Output the [X, Y] coordinate of the center of the cell containing the given text.  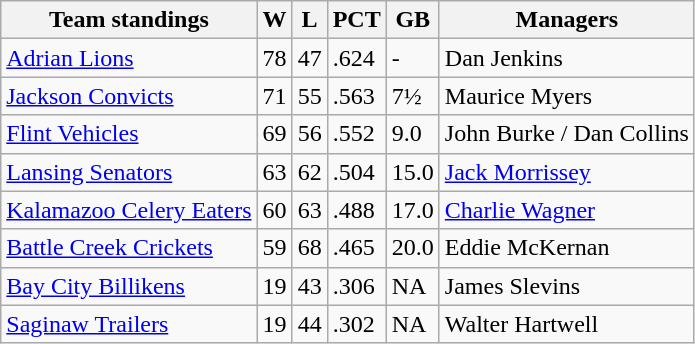
69 [274, 134]
James Slevins [566, 286]
- [412, 58]
John Burke / Dan Collins [566, 134]
56 [310, 134]
71 [274, 96]
Charlie Wagner [566, 210]
Adrian Lions [129, 58]
78 [274, 58]
Bay City Billikens [129, 286]
Eddie McKernan [566, 248]
7½ [412, 96]
.302 [356, 324]
.563 [356, 96]
47 [310, 58]
Dan Jenkins [566, 58]
62 [310, 172]
20.0 [412, 248]
Team standings [129, 20]
Jackson Convicts [129, 96]
9.0 [412, 134]
44 [310, 324]
68 [310, 248]
.306 [356, 286]
.552 [356, 134]
.465 [356, 248]
Maurice Myers [566, 96]
.624 [356, 58]
W [274, 20]
Saginaw Trailers [129, 324]
Walter Hartwell [566, 324]
GB [412, 20]
59 [274, 248]
60 [274, 210]
Kalamazoo Celery Eaters [129, 210]
Jack Morrissey [566, 172]
PCT [356, 20]
Lansing Senators [129, 172]
43 [310, 286]
Flint Vehicles [129, 134]
.504 [356, 172]
Battle Creek Crickets [129, 248]
55 [310, 96]
15.0 [412, 172]
17.0 [412, 210]
.488 [356, 210]
Managers [566, 20]
L [310, 20]
